Return (x, y) of the center of cell containing provided text 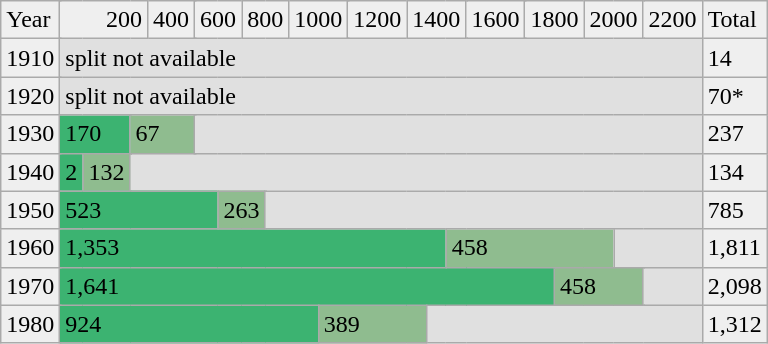
1000 (318, 20)
1,811 (734, 248)
1200 (378, 20)
400 (170, 20)
2 (72, 172)
1930 (30, 134)
Year (30, 20)
132 (106, 172)
1800 (554, 20)
1400 (436, 20)
785 (734, 210)
1950 (30, 210)
1910 (30, 58)
523 (139, 210)
1940 (30, 172)
263 (242, 210)
1,641 (308, 286)
Total (734, 20)
2,098 (734, 286)
237 (734, 134)
924 (189, 324)
800 (266, 20)
600 (218, 20)
1970 (30, 286)
1,312 (734, 324)
67 (162, 134)
1,353 (253, 248)
2200 (672, 20)
1600 (496, 20)
14 (734, 58)
1960 (30, 248)
134 (734, 172)
2000 (614, 20)
1980 (30, 324)
1920 (30, 96)
170 (95, 134)
389 (372, 324)
70* (734, 96)
200 (104, 20)
